Output the [x, y] coordinate of the center of the cell containing the given text.  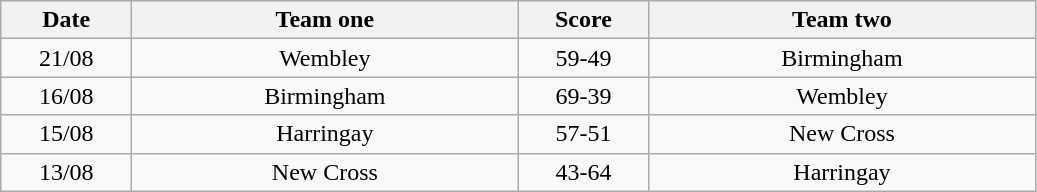
Team two [842, 20]
13/08 [66, 172]
69-39 [584, 96]
59-49 [584, 58]
15/08 [66, 134]
16/08 [66, 96]
Team one [325, 20]
Score [584, 20]
21/08 [66, 58]
Date [66, 20]
43-64 [584, 172]
57-51 [584, 134]
